Identify which cell holds the provided text, then report its [X, Y] central coordinate. 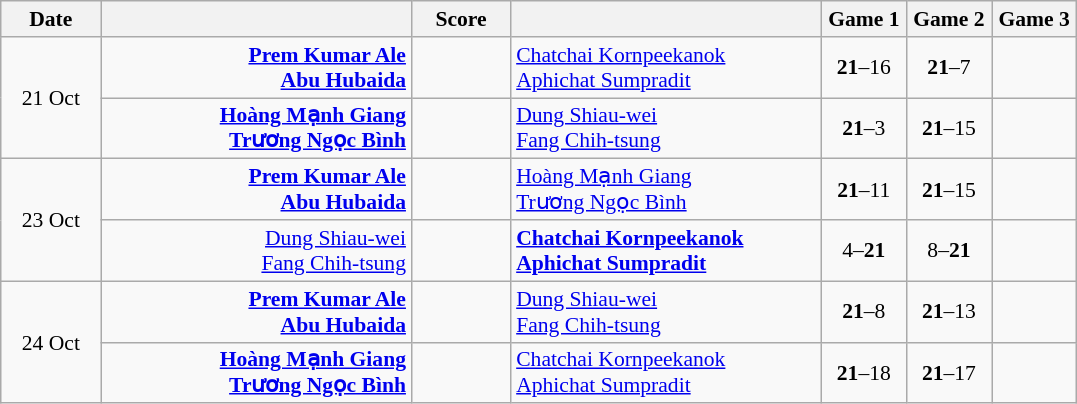
21–11 [864, 190]
Game 3 [1034, 19]
21–17 [948, 372]
24 Oct [51, 342]
Game 1 [864, 19]
Score [461, 19]
21–7 [948, 68]
Date [51, 19]
Game 2 [948, 19]
21–16 [864, 68]
4–21 [864, 250]
21–8 [864, 312]
21–13 [948, 312]
21–3 [864, 128]
23 Oct [51, 220]
21–18 [864, 372]
8–21 [948, 250]
21 Oct [51, 98]
